For the text-containing cell, return its midpoint in (x, y) coordinate format. 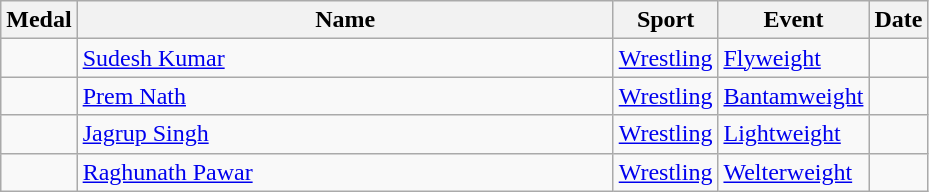
Name (345, 20)
Sudesh Kumar (345, 58)
Bantamweight (794, 96)
Raghunath Pawar (345, 172)
Event (794, 20)
Lightweight (794, 134)
Medal (39, 20)
Flyweight (794, 58)
Welterweight (794, 172)
Prem Nath (345, 96)
Date (898, 20)
Sport (666, 20)
Jagrup Singh (345, 134)
